Extract the [X, Y] coordinate from the center of the cell holding the provided text.  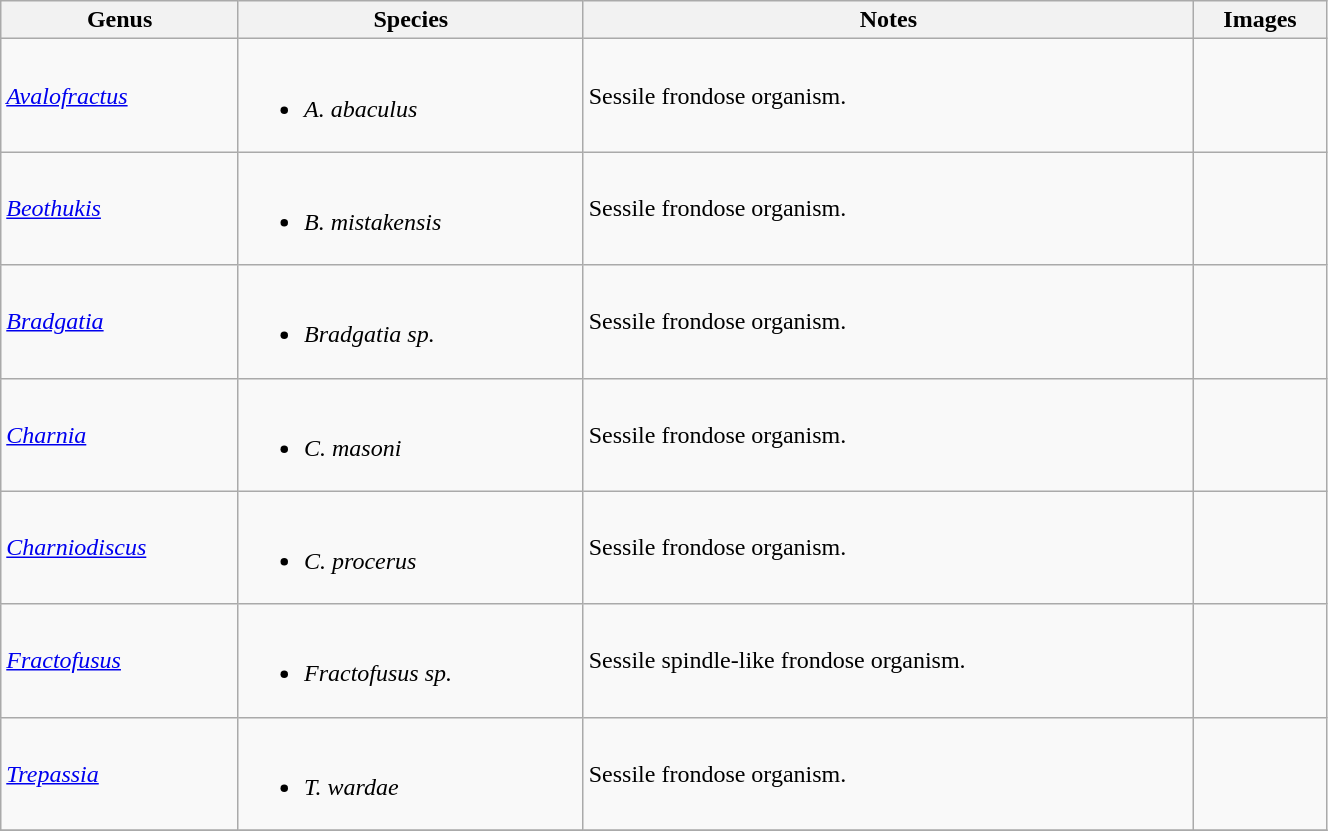
Notes [888, 20]
Avalofractus [120, 96]
C. masoni [410, 434]
Fractofusus [120, 660]
Trepassia [120, 774]
A. abaculus [410, 96]
C. procerus [410, 548]
Charniodiscus [120, 548]
Charnia [120, 434]
Beothukis [120, 208]
Bradgatia sp. [410, 322]
T. wardae [410, 774]
Sessile spindle-like frondose organism. [888, 660]
Fractofusus sp. [410, 660]
Genus [120, 20]
Bradgatia [120, 322]
B. mistakensis [410, 208]
Images [1260, 20]
Species [410, 20]
